Determine the [X, Y] coordinate at the center of the cell enclosing the given text.  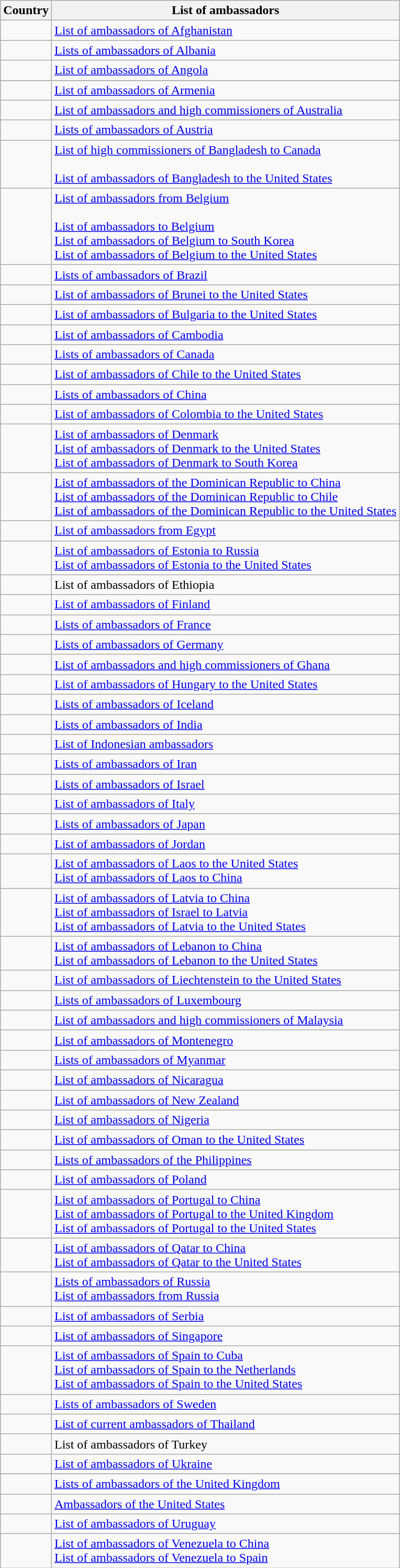
Lists of ambassadors of the United Kingdom [225, 1484]
Lists of ambassadors of India [225, 725]
Lists of ambassadors of Japan [225, 824]
List of ambassadors of Hungary to the United States [225, 684]
Lists of ambassadors of France [225, 624]
List of ambassadors of Afghanistan [225, 30]
Lists of ambassadors of Austria [225, 130]
List of ambassadors of Qatar to ChinaList of ambassadors of Qatar to the United States [225, 1255]
Lists of ambassadors of Israel [225, 784]
List of ambassadors of Ethiopia [225, 585]
List of ambassadors and high commissioners of Malaysia [225, 1020]
List of ambassadors of Ukraine [225, 1464]
List of ambassadors of Nicaragua [225, 1080]
List of ambassadors and high commissioners of Ghana [225, 664]
List of ambassadors of Nigeria [225, 1120]
List of ambassadors of Laos to the United StatesList of ambassadors of Laos to China [225, 871]
List of ambassadors from Egypt [225, 531]
List of ambassadors of Chile to the United States [225, 375]
List of high commissioners of Bangladesh to CanadaList of ambassadors of Bangladesh to the United States [225, 164]
Country [26, 10]
List of ambassadors of Latvia to ChinaList of ambassadors of Israel to LatviaList of ambassadors of Latvia to the United States [225, 912]
List of ambassadors of DenmarkList of ambassadors of Denmark to the United StatesList of ambassadors of Denmark to South Korea [225, 448]
Lists of ambassadors of Myanmar [225, 1060]
List of ambassadors of Poland [225, 1180]
List of ambassadors of Cambodia [225, 335]
List of ambassadors of Finland [225, 605]
Lists of ambassadors of Iran [225, 764]
List of ambassadors of Serbia [225, 1316]
List of ambassadors and high commissioners of Australia [225, 110]
List of ambassadors of Estonia to RussiaList of ambassadors of Estonia to the United States [225, 557]
Lists of ambassadors of Luxembourg [225, 1000]
List of ambassadors of Armenia [225, 90]
List of ambassadors of Jordan [225, 844]
List of ambassadors of Montenegro [225, 1040]
Lists of ambassadors of Brazil [225, 275]
Lists of ambassadors of Sweden [225, 1404]
List of ambassadors of Turkey [225, 1444]
Lists of ambassadors of Iceland [225, 704]
List of ambassadors [225, 10]
List of ambassadors of Singapore [225, 1336]
List of ambassadors of Bulgaria to the United States [225, 314]
Lists of ambassadors of China [225, 394]
Lists of ambassadors of Albania [225, 50]
List of ambassadors of New Zealand [225, 1100]
List of ambassadors of Portugal to ChinaList of ambassadors of Portugal to the United KingdomList of ambassadors of Portugal to the United States [225, 1214]
List of Indonesian ambassadors [225, 744]
List of ambassadors of Italy [225, 804]
Lists of ambassadors of RussiaList of ambassadors from Russia [225, 1289]
List of ambassadors of Uruguay [225, 1524]
List of ambassadors of Venezuela to ChinaList of ambassadors of Venezuela to Spain [225, 1551]
List of ambassadors of Brunei to the United States [225, 294]
List of ambassadors of Lebanon to ChinaList of ambassadors of Lebanon to the United States [225, 953]
Lists of ambassadors of the Philippines [225, 1160]
List of ambassadors of Colombia to the United States [225, 414]
List of ambassadors of Spain to CubaList of ambassadors of Spain to the NetherlandsList of ambassadors of Spain to the United States [225, 1370]
Lists of ambassadors of Germany [225, 644]
List of current ambassadors of Thailand [225, 1424]
List of ambassadors of Liechtenstein to the United States [225, 980]
Ambassadors of the United States [225, 1504]
List of ambassadors of Oman to the United States [225, 1140]
Lists of ambassadors of Canada [225, 355]
List of ambassadors of Angola [225, 70]
